Detect which cell encompasses the target text, then output its (X, Y) center coordinate. 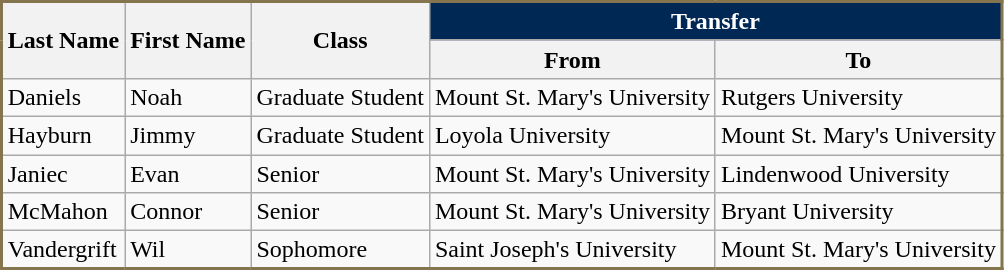
Janiec (64, 173)
Hayburn (64, 135)
From (572, 59)
Sophomore (340, 250)
McMahon (64, 212)
Jimmy (188, 135)
Daniels (64, 97)
First Name (188, 40)
Vandergrift (64, 250)
Connor (188, 212)
Evan (188, 173)
Rutgers University (858, 97)
Noah (188, 97)
Class (340, 40)
Transfer (716, 22)
Bryant University (858, 212)
Loyola University (572, 135)
Saint Joseph's University (572, 250)
Wil (188, 250)
Lindenwood University (858, 173)
To (858, 59)
Last Name (64, 40)
